Capture the cell that displays the provided text and extract its (x, y) central coordinate. 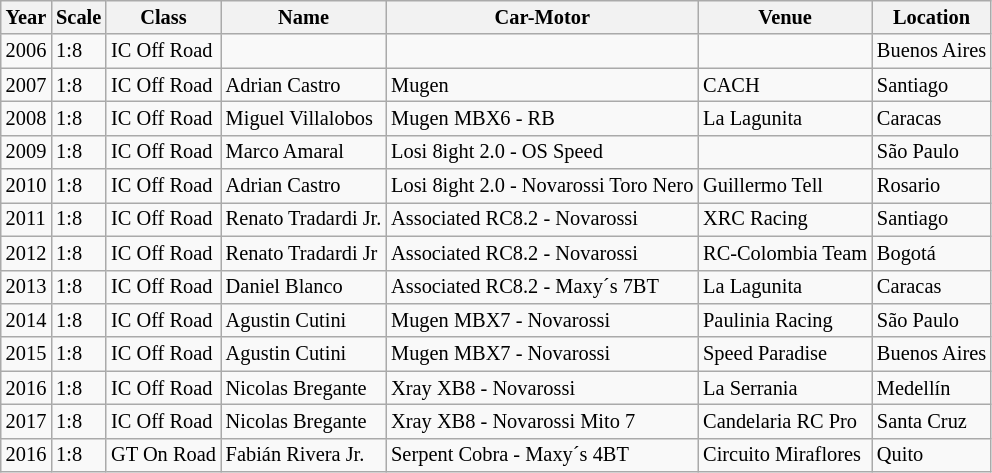
Car-Motor (542, 17)
2015 (26, 354)
2006 (26, 51)
XRC Racing (785, 219)
Medellín (932, 388)
Serpent Cobra - Maxy´s 4BT (542, 455)
2017 (26, 421)
Scale (78, 17)
GT On Road (164, 455)
Bogotá (932, 253)
2014 (26, 320)
Xray XB8 - Novarossi (542, 388)
Paulinia Racing (785, 320)
Candelaria RC Pro (785, 421)
Class (164, 17)
Miguel Villalobos (304, 118)
RC-Colombia Team (785, 253)
Losi 8ight 2.0 - Novarossi Toro Nero (542, 186)
Name (304, 17)
Renato Tradardi Jr. (304, 219)
Speed Paradise (785, 354)
2009 (26, 152)
Year (26, 17)
Mugen (542, 85)
CACH (785, 85)
Santa Cruz (932, 421)
Circuito Miraflores (785, 455)
2007 (26, 85)
Rosario (932, 186)
Losi 8ight 2.0 - OS Speed (542, 152)
Location (932, 17)
Venue (785, 17)
Xray XB8 - Novarossi Mito 7 (542, 421)
Daniel Blanco (304, 287)
Marco Amaral (304, 152)
2012 (26, 253)
2008 (26, 118)
Guillermo Tell (785, 186)
2013 (26, 287)
2011 (26, 219)
Fabián Rivera Jr. (304, 455)
Mugen MBX6 - RB (542, 118)
Renato Tradardi Jr (304, 253)
Quito (932, 455)
Associated RC8.2 - Maxy´s 7BT (542, 287)
2010 (26, 186)
La Serrania (785, 388)
